Determine the (x, y) coordinate at the center of the cell enclosing the given text.  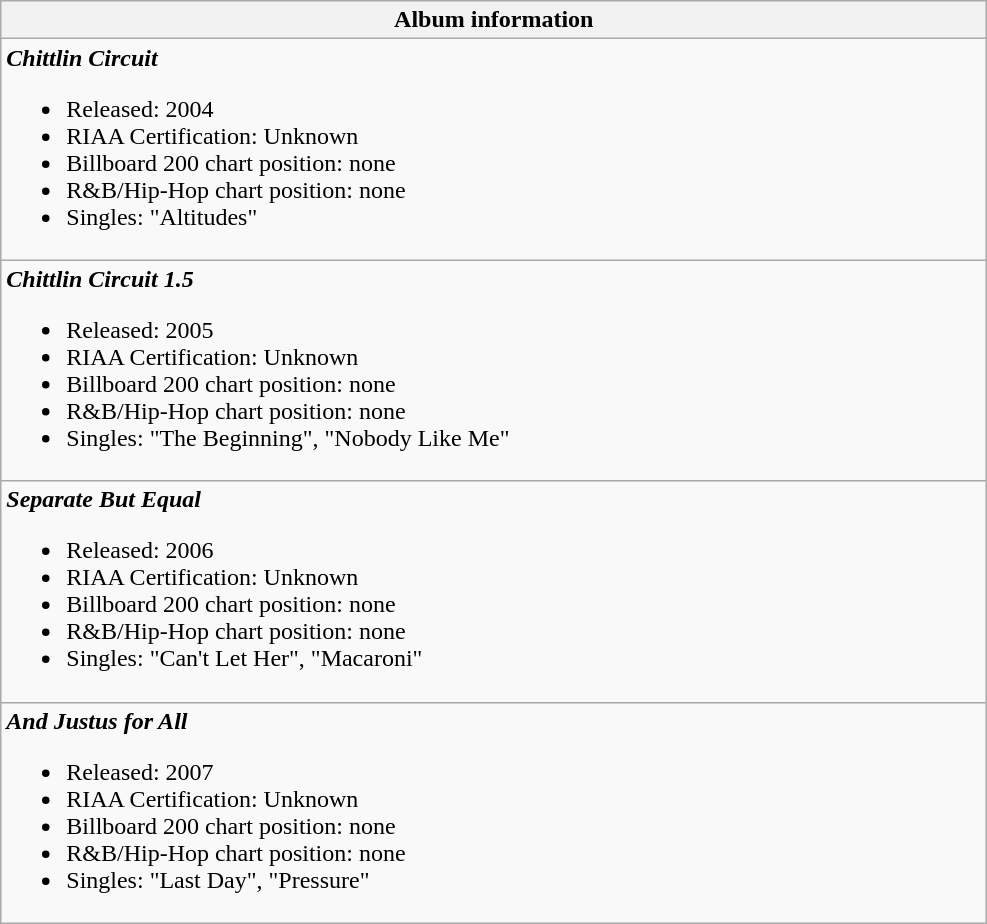
Chittlin CircuitReleased: 2004RIAA Certification: UnknownBillboard 200 chart position: noneR&B/Hip-Hop chart position: noneSingles: "Altitudes" (494, 150)
Album information (494, 20)
